Determine the (X, Y) coordinate at the center of the cell enclosing the given text.  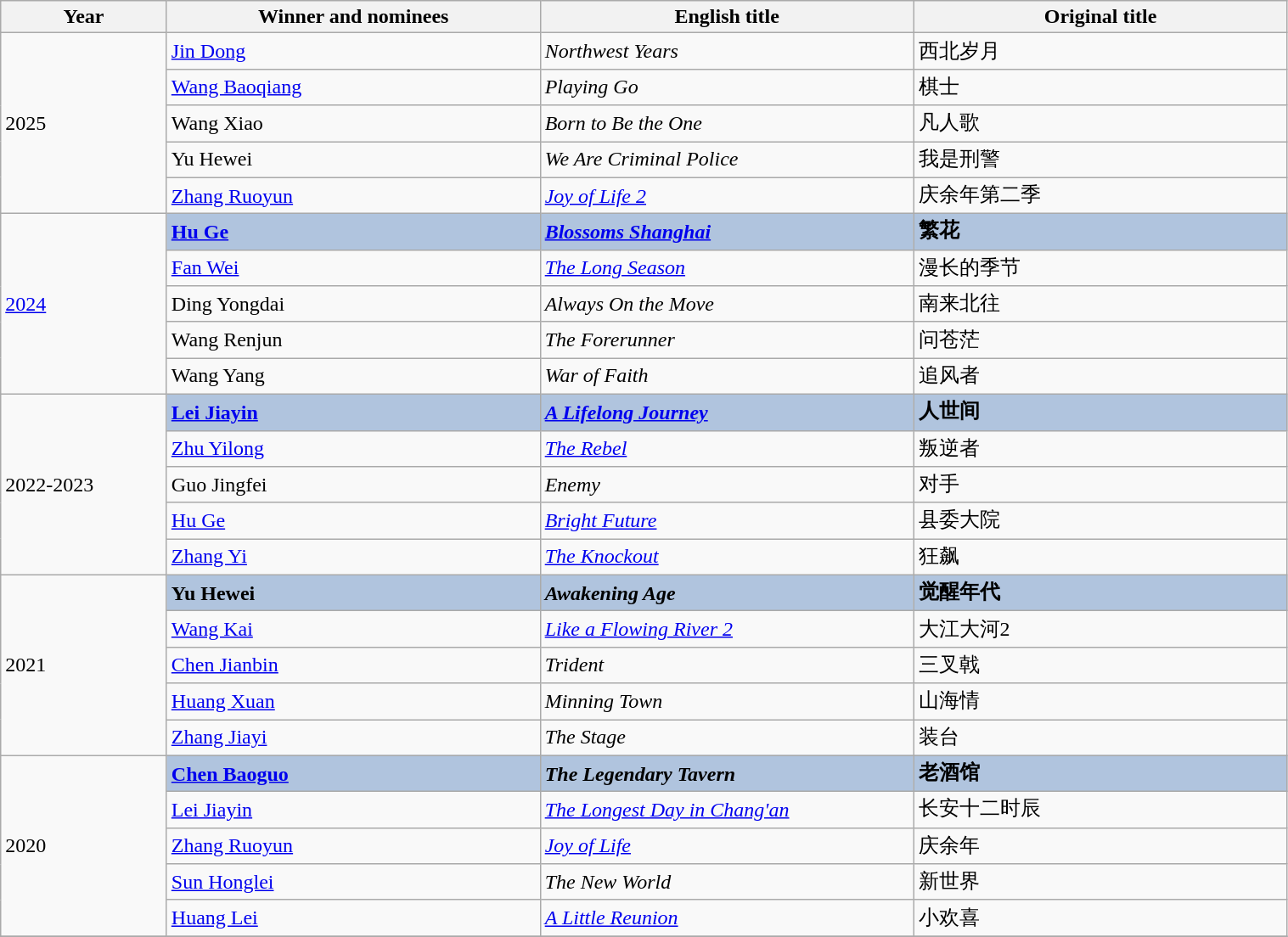
2022-2023 (84, 484)
大江大河2 (1100, 630)
装台 (1100, 738)
Wang Renjun (353, 339)
2021 (84, 665)
Guo Jingfei (353, 485)
Trident (727, 665)
Northwest Years (727, 51)
Huang Xuan (353, 701)
棋士 (1100, 87)
Zhu Yilong (353, 448)
The Legendary Tavern (727, 774)
Zhang Jiayi (353, 738)
新世界 (1100, 883)
Blossoms Shanghai (727, 233)
南来北往 (1100, 304)
Wang Kai (353, 630)
Ding Yongdai (353, 304)
Awakening Age (727, 592)
庆余年 (1100, 845)
觉醒年代 (1100, 592)
老酒馆 (1100, 774)
山海情 (1100, 701)
长安十二时辰 (1100, 810)
Chen Baoguo (353, 774)
Wang Xiao (353, 124)
Zhang Yi (353, 557)
西北岁月 (1100, 51)
The New World (727, 883)
Joy of Life (727, 845)
漫长的季节 (1100, 268)
Jin Dong (353, 51)
Winner and nominees (353, 17)
Huang Lei (353, 918)
对手 (1100, 485)
2024 (84, 304)
2025 (84, 124)
The Stage (727, 738)
Minning Town (727, 701)
Year (84, 17)
我是刑警 (1100, 160)
Always On the Move (727, 304)
问苍茫 (1100, 339)
县委大院 (1100, 521)
Bright Future (727, 521)
The Long Season (727, 268)
English title (727, 17)
Original title (1100, 17)
庆余年第二季 (1100, 195)
凡人歌 (1100, 124)
三叉戟 (1100, 665)
人世间 (1100, 412)
War of Faith (727, 377)
Sun Honglei (353, 883)
叛逆者 (1100, 448)
小欢喜 (1100, 918)
Chen Jianbin (353, 665)
Enemy (727, 485)
A Lifelong Journey (727, 412)
2020 (84, 845)
Fan Wei (353, 268)
We Are Criminal Police (727, 160)
Like a Flowing River 2 (727, 630)
Joy of Life 2 (727, 195)
Born to Be the One (727, 124)
The Longest Day in Chang'an (727, 810)
Wang Yang (353, 377)
Playing Go (727, 87)
狂飙 (1100, 557)
追风者 (1100, 377)
Wang Baoqiang (353, 87)
The Forerunner (727, 339)
The Rebel (727, 448)
A Little Reunion (727, 918)
繁花 (1100, 233)
The Knockout (727, 557)
